Identify which cell holds the provided text, then report its [X, Y] central coordinate. 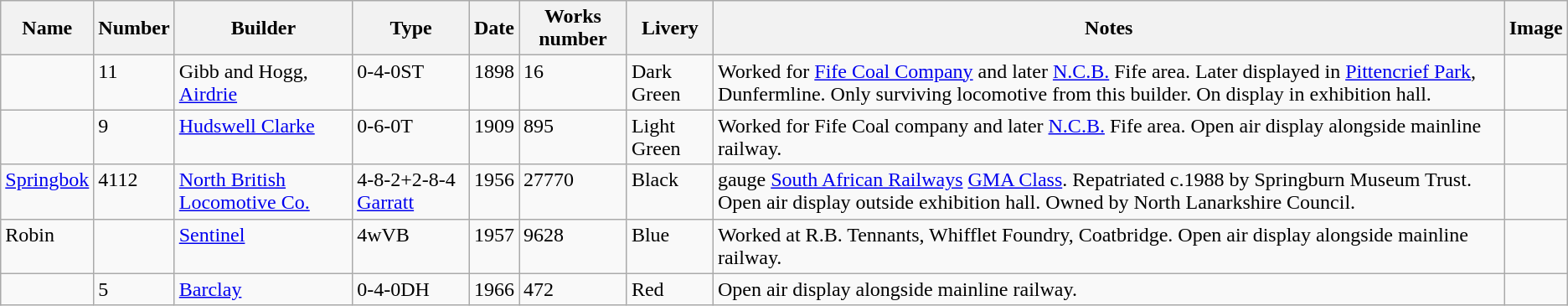
Barclay [263, 289]
895 [573, 137]
Date [494, 29]
Open air display alongside mainline railway. [1109, 289]
16 [573, 82]
Name [47, 29]
Worked at R.B. Tennants, Whifflet Foundry, Coatbridge. Open air display alongside mainline railway. [1109, 246]
4-8-2+2-8-4 Garratt [411, 191]
0-4-0ST [411, 82]
North British Locomotive Co. [263, 191]
0-6-0T [411, 137]
Image [1536, 29]
Notes [1109, 29]
Type [411, 29]
Worked for Fife Coal company and later N.C.B. Fife area. Open air display alongside mainline railway. [1109, 137]
Works number [573, 29]
Sentinel [263, 246]
4wVB [411, 246]
Livery [670, 29]
Number [134, 29]
Builder [263, 29]
1966 [494, 289]
0-4-0DH [411, 289]
1909 [494, 137]
Gibb and Hogg, Airdrie [263, 82]
4112 [134, 191]
Blue [670, 246]
5 [134, 289]
Dark Green [670, 82]
Hudswell Clarke [263, 137]
Red [670, 289]
472 [573, 289]
Springbok [47, 191]
Black [670, 191]
Robin [47, 246]
27770 [573, 191]
1956 [494, 191]
1898 [494, 82]
Light Green [670, 137]
9628 [573, 246]
1957 [494, 246]
9 [134, 137]
11 [134, 82]
